Determine the (X, Y) coordinate at the center of the cell enclosing the given text.  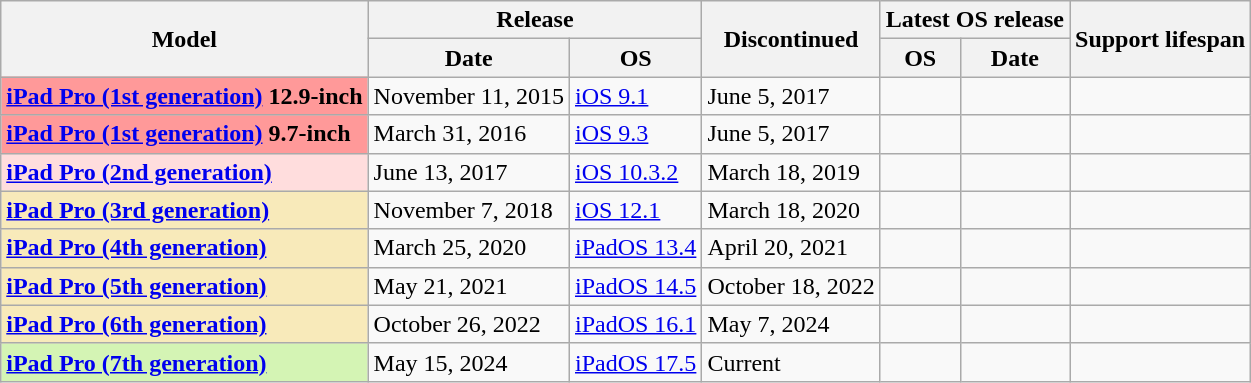
iPad Pro (1st generation) 9.7-inch (184, 134)
March 18, 2019 (791, 172)
iOS 12.1 (635, 210)
Model (184, 39)
Release (535, 20)
May 15, 2024 (468, 362)
iPad Pro (4th generation) (184, 248)
Support lifespan (1160, 39)
iPadOS 16.1 (635, 324)
iPadOS 17.5 (635, 362)
iPad Pro (5th generation) (184, 286)
iPad Pro (2nd generation) (184, 172)
March 18, 2020 (791, 210)
iPad Pro (7th generation) (184, 362)
Latest OS release (974, 20)
June 13, 2017 (468, 172)
October 26, 2022 (468, 324)
Current (791, 362)
March 31, 2016 (468, 134)
iOS 9.1 (635, 96)
Discontinued (791, 39)
March 25, 2020 (468, 248)
May 7, 2024 (791, 324)
iPad Pro (1st generation) 12.9-inch (184, 96)
iPad Pro (3rd generation) (184, 210)
April 20, 2021 (791, 248)
iOS 10.3.2 (635, 172)
iPadOS 13.4 (635, 248)
November 7, 2018 (468, 210)
October 18, 2022 (791, 286)
iPad Pro (6th generation) (184, 324)
iPadOS 14.5 (635, 286)
iOS 9.3 (635, 134)
November 11, 2015 (468, 96)
May 21, 2021 (468, 286)
